Provide the [X, Y] coordinate of the cell's center where the given text is located.  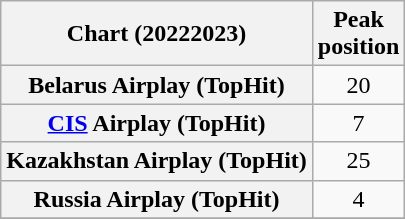
25 [358, 161]
20 [358, 85]
Russia Airplay (TopHit) [157, 199]
7 [358, 123]
Peakposition [358, 34]
Chart (20222023) [157, 34]
CIS Airplay (TopHit) [157, 123]
Kazakhstan Airplay (TopHit) [157, 161]
4 [358, 199]
Belarus Airplay (TopHit) [157, 85]
